Detect which cell encompasses the target text, then output its [X, Y] center coordinate. 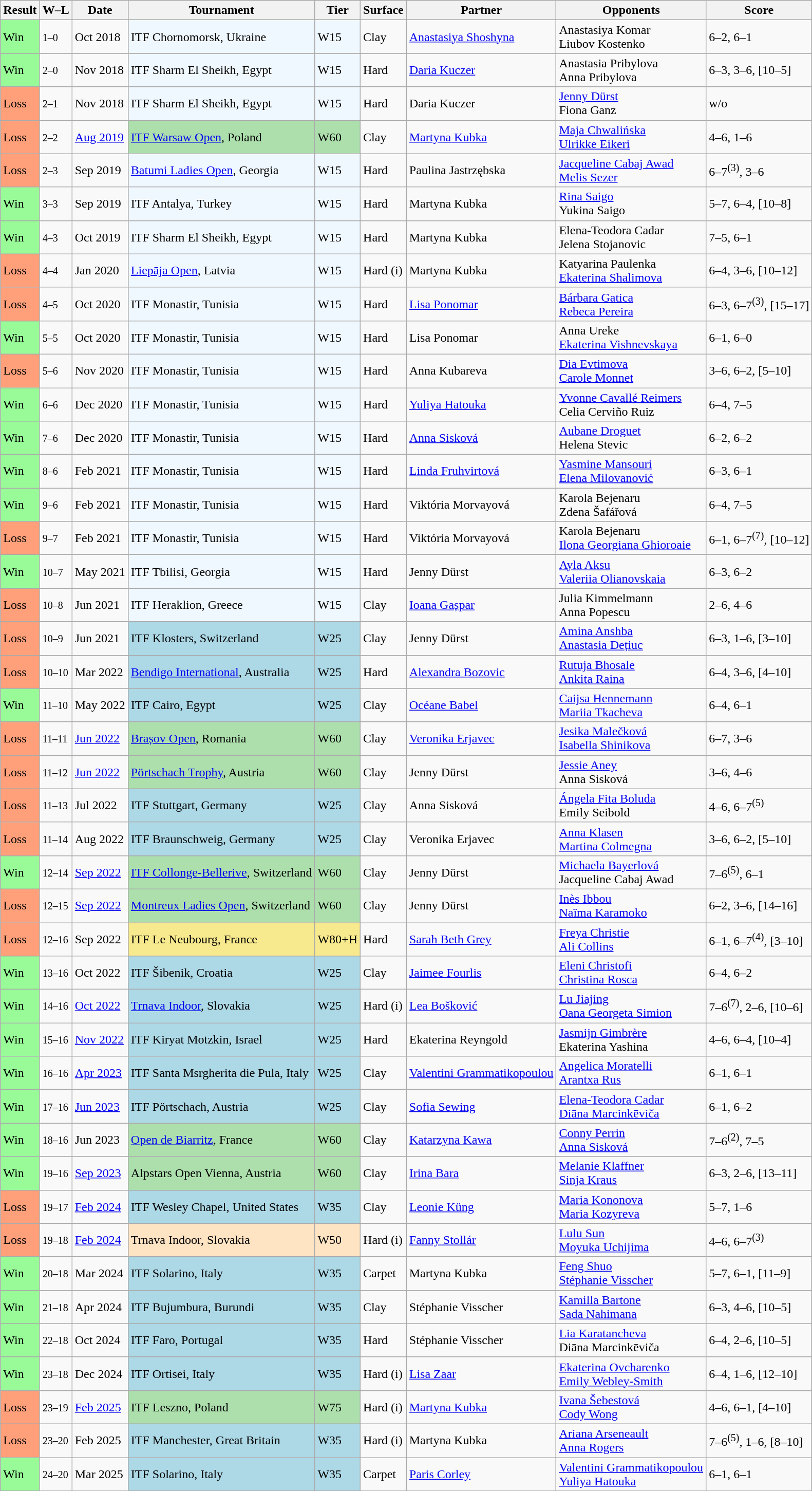
4–6, 1–6 [759, 137]
6–3, 3–6, [10–5] [759, 70]
ITF Ortisei, Italy [221, 1374]
W50 [338, 1240]
Oct 2018 [100, 37]
6–4, 1–6, [12–10] [759, 1374]
Aug 2019 [100, 137]
7–6(5), 6–1 [759, 872]
Oct 2019 [100, 237]
Yasmine Mansouri Elena Milovanović [631, 472]
Kamilla Bartone Sada Nahimana [631, 1307]
2–2 [55, 137]
6–2, 6–2 [759, 438]
Montreux Ladies Open, Switzerland [221, 905]
Sofia Sewing [481, 1107]
Nov 2020 [100, 371]
ITF Pörtschach, Austria [221, 1107]
12–16 [55, 939]
Jessie Aney Anna Sisková [631, 772]
Jacqueline Cabaj Awad Melis Sezer [631, 171]
7–6(5), 1–6, [8–10] [759, 1441]
Ariana Arseneault Anna Rogers [631, 1441]
Angelica Moratelli Arantxa Rus [631, 1073]
6–7(3), 3–6 [759, 171]
ITF Kiryat Motzkin, Israel [221, 1040]
Ekaterina Reyngold [481, 1040]
3–6, 4–6 [759, 772]
7–6(7), 2–6, [10–6] [759, 1006]
Nov 2022 [100, 1040]
24–20 [55, 1474]
Sarah Beth Grey [481, 939]
Conny Perrin Anna Sisková [631, 1140]
6–3, 2–6, [13–11] [759, 1173]
ITF Cairo, Egypt [221, 705]
6–4, 3–6, [10–12] [759, 270]
Mar 2024 [100, 1273]
6–3, 6–1 [759, 472]
10–10 [55, 672]
Lia Karatancheva Diāna Marcinkēviča [631, 1340]
19–18 [55, 1240]
Jul 2022 [100, 806]
6–3, 1–6, [3–10] [759, 638]
Yuliya Hatouka [481, 404]
ITF Braunschweig, Germany [221, 838]
2–1 [55, 104]
Date [100, 10]
6–7, 3–6 [759, 739]
5–7, 6–4, [10–8] [759, 203]
Lisa Zaar [481, 1374]
Karola Bejenaru Ilona Georgiana Ghioroaie [631, 538]
6–3, 6–7(3), [15–17] [759, 304]
Lea Bošković [481, 1006]
Partner [481, 10]
Mar 2025 [100, 1474]
23–20 [55, 1441]
7–5, 6–1 [759, 237]
7–6(2), 7–5 [759, 1140]
15–16 [55, 1040]
Linda Fruhvirtová [481, 472]
Valentini Grammatikopoulou Yuliya Hatouka [631, 1474]
12–14 [55, 872]
Paris Corley [481, 1474]
11–12 [55, 772]
19–16 [55, 1173]
6–4, 2–6, [10–5] [759, 1340]
May 2021 [100, 571]
Paulina Jastrzębska [481, 171]
17–16 [55, 1107]
3–3 [55, 203]
ITF Tbilisi, Georgia [221, 571]
Bárbara Gatica Rebeca Pereira [631, 304]
9–7 [55, 538]
W75 [338, 1407]
5–7, 6–1, [11–9] [759, 1273]
Rutuja Bhosale Ankita Raina [631, 672]
ITF Santa Msrgherita die Pula, Italy [221, 1073]
Anna Kubareva [481, 371]
Maria Kononova Maria Kozyreva [631, 1206]
Michaela Bayerlová Jacqueline Cabaj Awad [631, 872]
12–15 [55, 905]
Jesika Malečková Isabella Shinikova [631, 739]
Bendigo International, Australia [221, 672]
ITF Antalya, Turkey [221, 203]
6–1, 6–7(4), [3–10] [759, 939]
22–18 [55, 1340]
Eleni Christofi Christina Rosca [631, 973]
Feng Shuo Stéphanie Visscher [631, 1273]
Opponents [631, 10]
Sep 2023 [100, 1173]
Karola Bejenaru Zdena Šafářová [631, 505]
9–6 [55, 505]
11–14 [55, 838]
Ángela Fita Boluda Emily Seibold [631, 806]
6–4, 6–2 [759, 973]
6–3, 6–2 [759, 571]
19–17 [55, 1206]
Anastasiya Shoshyna [481, 37]
Alpstars Open Vienna, Austria [221, 1173]
Leonie Küng [481, 1206]
10–9 [55, 638]
ITF Le Neubourg, France [221, 939]
Ivana Šebestová Cody Wong [631, 1407]
Valentini Grammatikopoulou [481, 1073]
6–4, 3–6, [4–10] [759, 672]
16–16 [55, 1073]
Apr 2024 [100, 1307]
6–1, 6–0 [759, 337]
5–5 [55, 337]
7–6 [55, 438]
Oct 2024 [100, 1340]
Melanie Klaffner Sinja Kraus [631, 1173]
23–18 [55, 1374]
Pörtschach Trophy, Austria [221, 772]
Anastasia Pribylova Anna Pribylova [631, 70]
ITF Leszno, Poland [221, 1407]
Alexandra Bozovic [481, 672]
20–18 [55, 1273]
Jaimee Fourlis [481, 973]
Anastasiya Komar Liubov Kostenko [631, 37]
W80+H [338, 939]
Lu Jiajing Oana Georgeta Simion [631, 1006]
Rina Saigo Yukina Saigo [631, 203]
ITF Heraklion, Greece [221, 605]
2–6, 4–6 [759, 605]
10–7 [55, 571]
4–6, 6–7(3) [759, 1240]
4–6, 6–7(5) [759, 806]
ITF Collonge-Bellerive, Switzerland [221, 872]
ITF Bujumbura, Burundi [221, 1307]
Irina Bara [481, 1173]
Elena-Teodora Cadar Jelena Stojanovic [631, 237]
Surface [384, 10]
Fanny Stollár [481, 1240]
2–0 [55, 70]
ITF Manchester, Great Britain [221, 1441]
Katarzyna Kawa [481, 1140]
5–7, 1–6 [759, 1206]
ITF Šibenik, Croatia [221, 973]
18–16 [55, 1140]
1–0 [55, 37]
Aubane Droguet Helena Stevic [631, 438]
Mar 2022 [100, 672]
Open de Biarritz, France [221, 1140]
2–3 [55, 171]
Result [20, 10]
Ayla Aksu Valeriia Olianovskaia [631, 571]
6–4, 6–1 [759, 705]
Anna Klasen Martina Colmegna [631, 838]
Batumi Ladies Open, Georgia [221, 171]
Yvonne Cavallé Reimers Celia Cerviño Ruiz [631, 404]
Ekaterina Ovcharenko Emily Webley-Smith [631, 1374]
ITF Chornomorsk, Ukraine [221, 37]
21–18 [55, 1307]
Océane Babel [481, 705]
4–4 [55, 270]
Maja Chwalińska Ulrikke Eikeri [631, 137]
11–13 [55, 806]
11–10 [55, 705]
6–6 [55, 404]
Anna Ureke Ekaterina Vishnevskaya [631, 337]
Aug 2022 [100, 838]
8–6 [55, 472]
4–5 [55, 304]
5–6 [55, 371]
Score [759, 10]
Lulu Sun Moyuka Uchijima [631, 1240]
Freya Christie Ali Collins [631, 939]
W–L [55, 10]
ITF Klosters, Switzerland [221, 638]
Tier [338, 10]
6–3, 4–6, [10–5] [759, 1307]
Tournament [221, 10]
6–2, 6–1 [759, 37]
ITF Warsaw Open, Poland [221, 137]
Julia Kimmelmann Anna Popescu [631, 605]
13–16 [55, 973]
Dec 2024 [100, 1374]
6–2, 3–6, [14–16] [759, 905]
ITF Faro, Portugal [221, 1340]
Inès Ibbou Naïma Karamoko [631, 905]
10–8 [55, 605]
4–6, 6–4, [10–4] [759, 1040]
6–1, 6–7(7), [10–12] [759, 538]
14–16 [55, 1006]
Liepāja Open, Latvia [221, 270]
w/o [759, 104]
Ioana Gașpar [481, 605]
Brașov Open, Romania [221, 739]
Caijsa Hennemann Mariia Tkacheva [631, 705]
4–3 [55, 237]
6–1, 6–2 [759, 1107]
Jenny Dürst Fiona Ganz [631, 104]
4–6, 6–1, [4–10] [759, 1407]
Jan 2020 [100, 270]
23–19 [55, 1407]
Katyarina Paulenka Ekaterina Shalimova [631, 270]
Dia Evtimova Carole Monnet [631, 371]
May 2022 [100, 705]
ITF Stuttgart, Germany [221, 806]
ITF Wesley Chapel, United States [221, 1206]
Elena-Teodora Cadar Diāna Marcinkēviča [631, 1107]
Jasmijn Gimbrère Ekaterina Yashina [631, 1040]
Amina Anshba Anastasia Dețiuc [631, 638]
11–11 [55, 739]
Apr 2023 [100, 1073]
